Locate the cell with the specified text and output its [x, y] center coordinate. 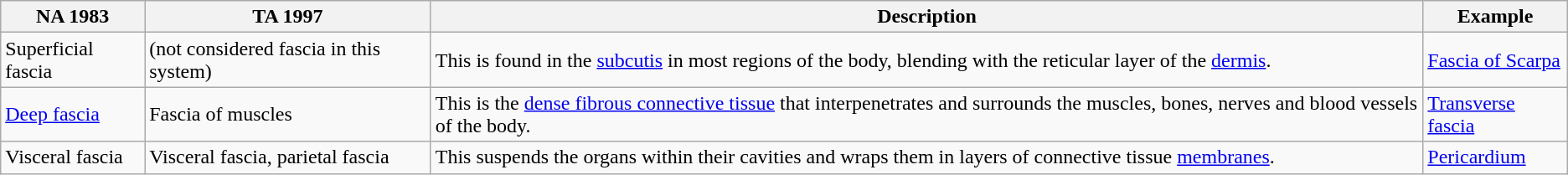
This is the dense fibrous connective tissue that interpenetrates and surrounds the muscles, bones, nerves and blood vessels of the body. [926, 114]
Pericardium [1495, 157]
This suspends the organs within their cavities and wraps them in layers of connective tissue membranes. [926, 157]
Superficial fascia [73, 60]
Description [926, 17]
NA 1983 [73, 17]
Example [1495, 17]
(not considered fascia in this system) [288, 60]
Visceral fascia, parietal fascia [288, 157]
This is found in the subcutis in most regions of the body, blending with the reticular layer of the dermis. [926, 60]
Fascia of muscles [288, 114]
Transverse fascia [1495, 114]
Visceral fascia [73, 157]
Fascia of Scarpa [1495, 60]
TA 1997 [288, 17]
Deep fascia [73, 114]
